From the cell containing the given text, extract its center point as (X, Y) coordinate. 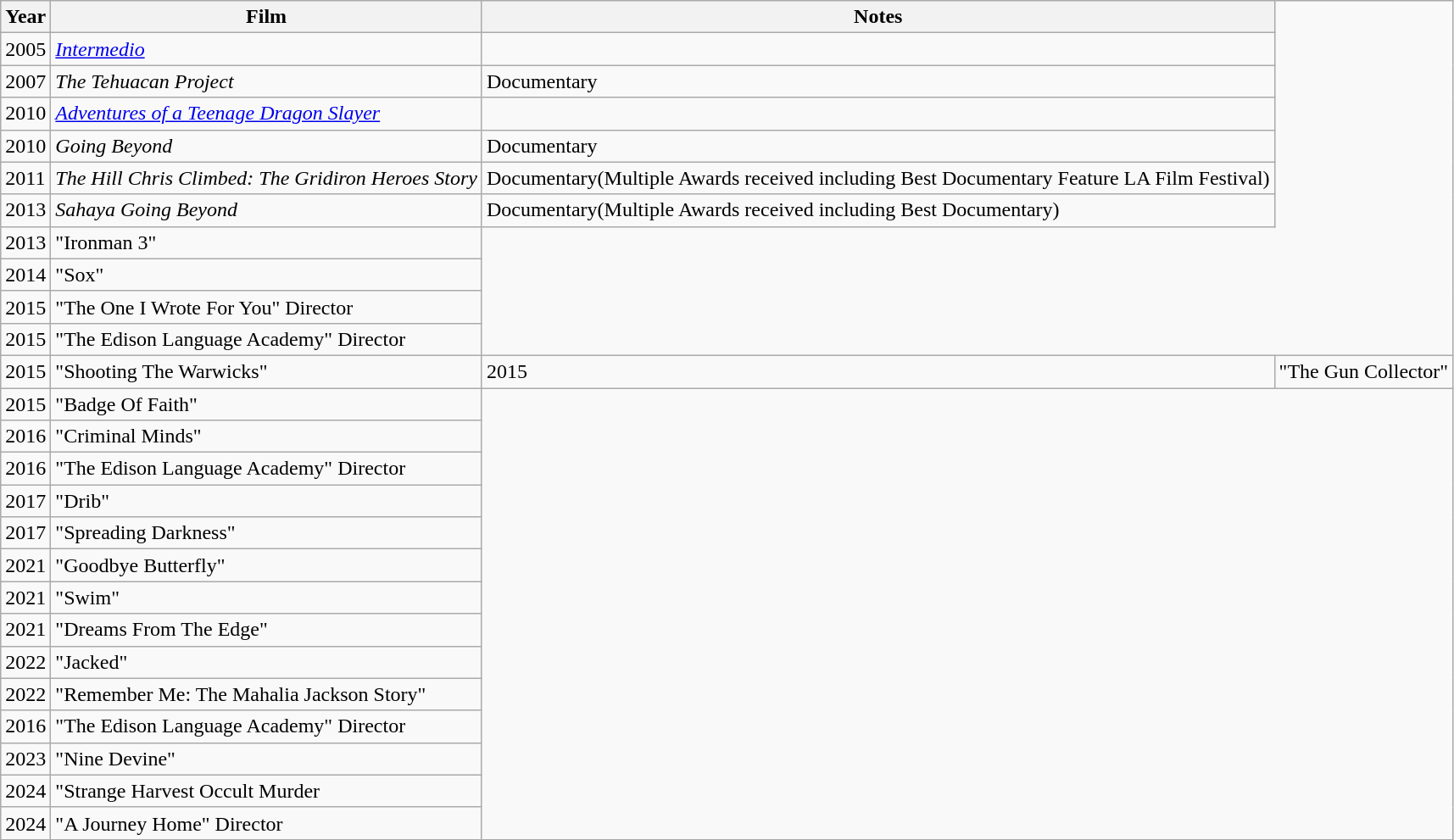
"Dreams From The Edge" (266, 630)
2011 (25, 178)
"Drib" (266, 501)
The Hill Chris Climbed: The Gridiron Heroes Story (266, 178)
"Strange Harvest Occult Murder (266, 791)
Documentary(Multiple Awards received including Best Documentary Feature LA Film Festival) (878, 178)
"The Gun Collector" (1363, 371)
"A Journey Home" Director (266, 823)
Film (266, 17)
"The One I Wrote For You" Director (266, 307)
"Criminal Minds" (266, 437)
"Goodbye Butterfly" (266, 565)
The Tehuacan Project (266, 81)
2014 (25, 275)
"Sox" (266, 275)
Year (25, 17)
Intermedio (266, 49)
Notes (878, 17)
"Jacked" (266, 662)
Documentary(Multiple Awards received including Best Documentary) (878, 210)
"Badge Of Faith" (266, 404)
Sahaya Going Beyond (266, 210)
"Swim" (266, 598)
"Shooting The Warwicks" (266, 371)
"Remember Me: The Mahalia Jackson Story" (266, 694)
2007 (25, 81)
Adventures of a Teenage Dragon Slayer (266, 114)
"Nine Devine" (266, 759)
Going Beyond (266, 146)
2005 (25, 49)
"Spreading Darkness" (266, 533)
"Ironman 3" (266, 242)
2023 (25, 759)
